For the text-containing cell, return its midpoint in [x, y] coordinate format. 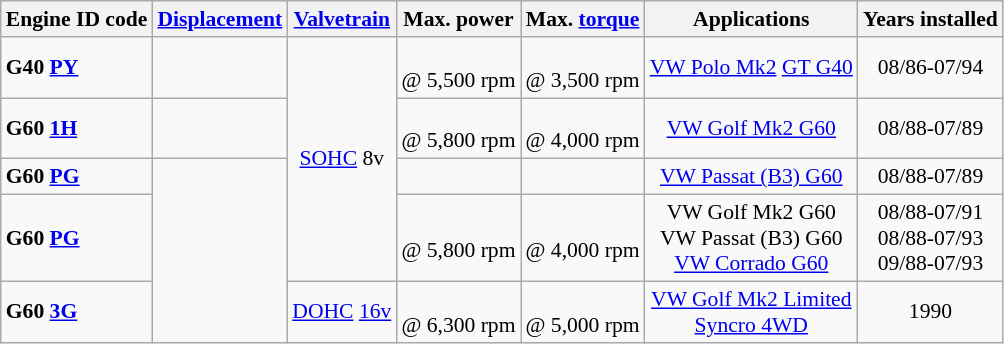
08/86-07/94 [930, 68]
G40 PY [77, 68]
SOHC 8v [342, 159]
VW Passat (B3) G60 [752, 177]
@ 6,300 rpm [458, 312]
G60 1H [77, 128]
VW Golf Mk2 G60 [752, 128]
Years installed [930, 19]
Applications [752, 19]
@ 5,500 rpm [458, 68]
Valvetrain [342, 19]
08/88-07/9108/88-07/9309/88-07/93 [930, 238]
1990 [930, 312]
VW Golf Mk2 G60VW Passat (B3) G60VW Corrado G60 [752, 238]
DOHC 16v [342, 312]
Displacement [220, 19]
@ 5,000 rpm [582, 312]
VW Polo Mk2 GT G40 [752, 68]
VW Golf Mk2 LimitedSyncro 4WD [752, 312]
Max. power [458, 19]
Max. torque [582, 19]
Engine ID code [77, 19]
G60 3G [77, 312]
@ 3,500 rpm [582, 68]
